Locate the cell with the specified text and output its [x, y] center coordinate. 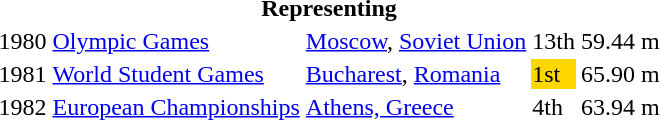
13th [554, 41]
Bucharest, Romania [416, 74]
Moscow, Soviet Union [416, 41]
1st [554, 74]
Olympic Games [176, 41]
World Student Games [176, 74]
